Return [x, y] of the center of cell containing provided text 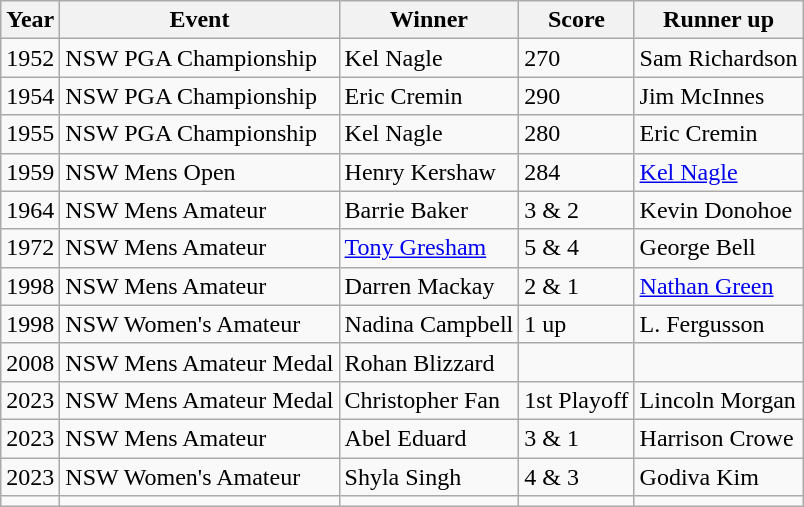
Godiva Kim [718, 477]
1959 [30, 172]
Kevin Donohoe [718, 210]
290 [576, 96]
Barrie Baker [429, 210]
Score [576, 20]
284 [576, 172]
Winner [429, 20]
Tony Gresham [429, 248]
280 [576, 134]
Sam Richardson [718, 58]
1952 [30, 58]
1955 [30, 134]
Event [200, 20]
George Bell [718, 248]
L. Fergusson [718, 324]
2 & 1 [576, 286]
3 & 1 [576, 438]
Darren Mackay [429, 286]
3 & 2 [576, 210]
Runner up [718, 20]
4 & 3 [576, 477]
5 & 4 [576, 248]
Shyla Singh [429, 477]
Henry Kershaw [429, 172]
1 up [576, 324]
1954 [30, 96]
270 [576, 58]
Rohan Blizzard [429, 362]
Year [30, 20]
NSW Mens Open [200, 172]
1972 [30, 248]
2008 [30, 362]
1st Playoff [576, 400]
Lincoln Morgan [718, 400]
1964 [30, 210]
Harrison Crowe [718, 438]
Jim McInnes [718, 96]
Nathan Green [718, 286]
Abel Eduard [429, 438]
Christopher Fan [429, 400]
Nadina Campbell [429, 324]
